From the cell containing the given text, extract its center point as [x, y] coordinate. 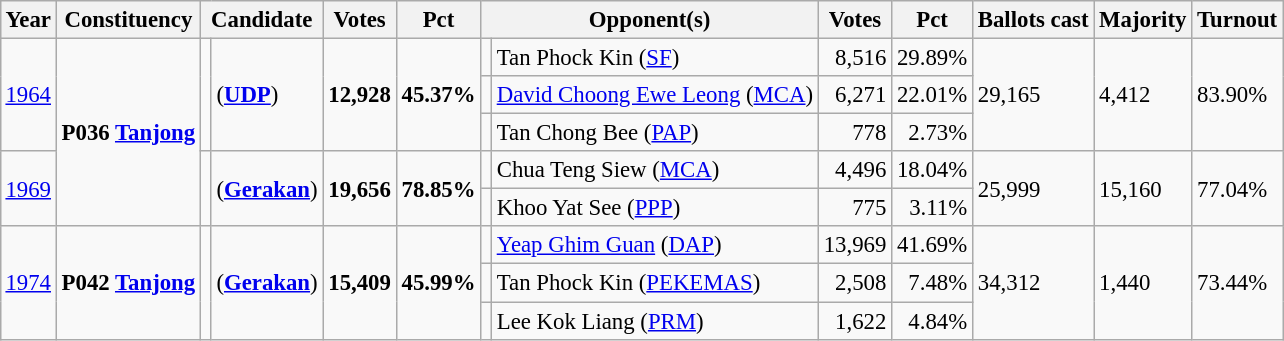
Opponent(s) [650, 20]
45.99% [438, 282]
P042 Tanjong [128, 282]
3.11% [932, 208]
4.84% [932, 321]
83.90% [1238, 94]
1969 [28, 188]
41.69% [932, 245]
2,508 [854, 283]
15,409 [360, 282]
29,165 [1032, 94]
4,496 [854, 170]
12,928 [360, 94]
6,271 [854, 95]
Khoo Yat See (PPP) [654, 208]
778 [854, 133]
77.04% [1238, 188]
David Choong Ewe Leong (MCA) [654, 95]
Tan Phock Kin (SF) [654, 57]
Yeap Ghim Guan (DAP) [654, 245]
22.01% [932, 95]
29.89% [932, 57]
13,969 [854, 245]
2.73% [932, 133]
25,999 [1032, 188]
Tan Phock Kin (PEKEMAS) [654, 283]
45.37% [438, 94]
73.44% [1238, 282]
Ballots cast [1032, 20]
Tan Chong Bee (PAP) [654, 133]
1964 [28, 94]
775 [854, 208]
34,312 [1032, 282]
15,160 [1143, 188]
Chua Teng Siew (MCA) [654, 170]
78.85% [438, 188]
(UDP) [267, 94]
4,412 [1143, 94]
7.48% [932, 283]
Constituency [128, 20]
8,516 [854, 57]
1,622 [854, 321]
18.04% [932, 170]
1974 [28, 282]
P036 Tanjong [128, 132]
Turnout [1238, 20]
19,656 [360, 188]
Majority [1143, 20]
1,440 [1143, 282]
Candidate [261, 20]
Lee Kok Liang (PRM) [654, 321]
Year [28, 20]
